Detect which cell encompasses the target text, then output its (x, y) center coordinate. 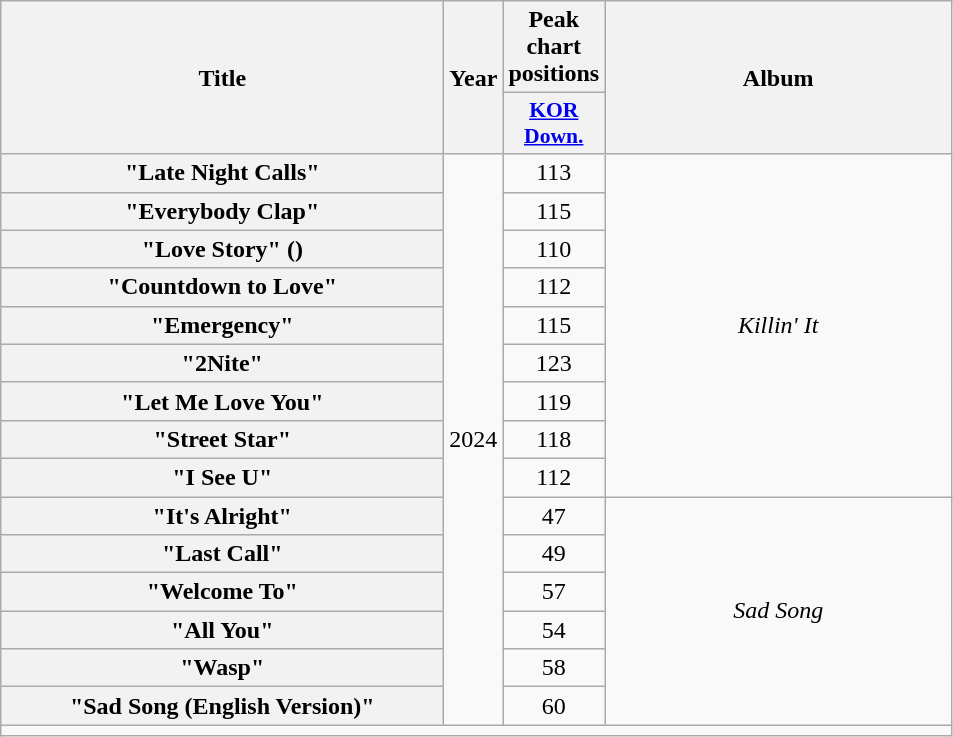
Title (222, 78)
"Sad Song (English Version)" (222, 706)
57 (554, 592)
"I See U" (222, 477)
"Emergency" (222, 325)
Killin' It (778, 326)
"Wasp" (222, 668)
118 (554, 439)
"Last Call" (222, 554)
"Love Story" () (222, 249)
Album (778, 78)
"Welcome To" (222, 592)
Peak chart positions (554, 47)
2024 (474, 440)
49 (554, 554)
110 (554, 249)
58 (554, 668)
119 (554, 401)
"It's Alright" (222, 515)
"Countdown to Love" (222, 287)
"2Nite" (222, 363)
Year (474, 78)
54 (554, 630)
123 (554, 363)
"Street Star" (222, 439)
Sad Song (778, 610)
"Everybody Clap" (222, 211)
47 (554, 515)
"Late Night Calls" (222, 173)
60 (554, 706)
"Let Me Love You" (222, 401)
113 (554, 173)
KORDown. (554, 124)
"All You" (222, 630)
